From the cell containing the given text, extract its center point as [X, Y] coordinate. 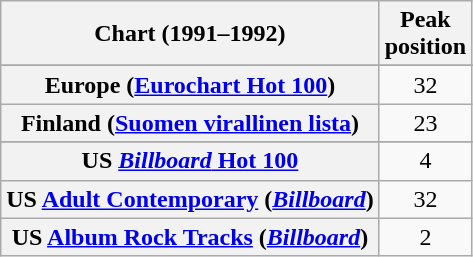
Peakposition [425, 34]
Europe (Eurochart Hot 100) [190, 85]
Chart (1991–1992) [190, 34]
Finland (Suomen virallinen lista) [190, 123]
US Adult Contemporary (Billboard) [190, 199]
4 [425, 161]
2 [425, 237]
US Album Rock Tracks (Billboard) [190, 237]
23 [425, 123]
US Billboard Hot 100 [190, 161]
